For the text-containing cell, return its midpoint in (X, Y) coordinate format. 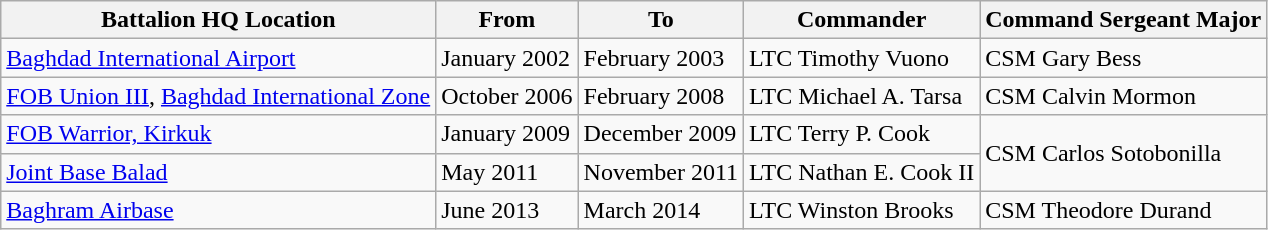
CSM Carlos Sotobonilla (1124, 153)
LTC Michael A. Tarsa (862, 96)
LTC Nathan E. Cook II (862, 172)
LTC Winston Brooks (862, 210)
December 2009 (660, 134)
CSM Calvin Mormon (1124, 96)
Command Sergeant Major (1124, 20)
CSM Theodore Durand (1124, 210)
Joint Base Balad (218, 172)
February 2008 (660, 96)
Baghram Airbase (218, 210)
June 2013 (507, 210)
May 2011 (507, 172)
Baghdad International Airport (218, 58)
LTC Terry P. Cook (862, 134)
To (660, 20)
FOB Warrior, Kirkuk (218, 134)
CSM Gary Bess (1124, 58)
November 2011 (660, 172)
FOB Union III, Baghdad International Zone (218, 96)
March 2014 (660, 210)
February 2003 (660, 58)
Commander (862, 20)
October 2006 (507, 96)
From (507, 20)
LTC Timothy Vuono (862, 58)
January 2009 (507, 134)
January 2002 (507, 58)
Battalion HQ Location (218, 20)
